Return the [X, Y] coordinate for the center point of the cell that contains the specified text.  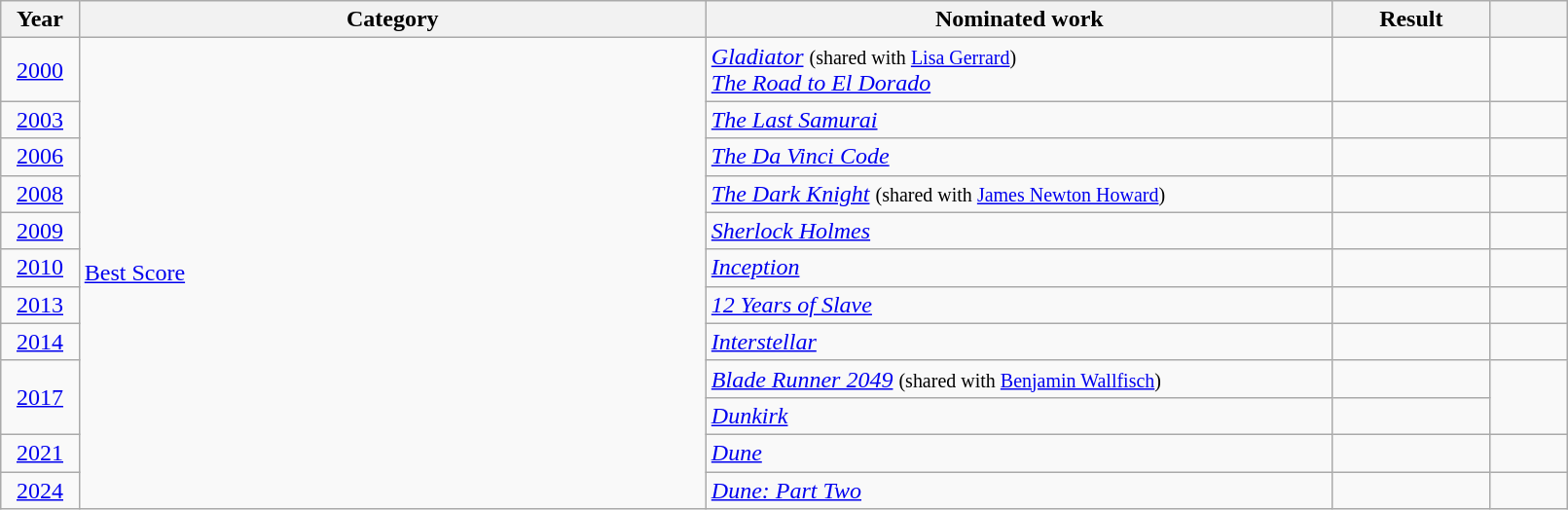
Result [1411, 19]
12 Years of Slave [1019, 305]
Year [40, 19]
2006 [40, 157]
Sherlock Holmes [1019, 231]
Interstellar [1019, 342]
Dunkirk [1019, 416]
2003 [40, 120]
Best Score [392, 273]
The Dark Knight (shared with James Newton Howard) [1019, 194]
2017 [40, 397]
2008 [40, 194]
2014 [40, 342]
2024 [40, 490]
Dune [1019, 453]
Category [392, 19]
Dune: Part Two [1019, 490]
2009 [40, 231]
Nominated work [1019, 19]
2000 [40, 70]
2010 [40, 268]
Gladiator (shared with Lisa Gerrard)The Road to El Dorado [1019, 70]
Inception [1019, 268]
The Da Vinci Code [1019, 157]
2021 [40, 453]
The Last Samurai [1019, 120]
2013 [40, 305]
Blade Runner 2049 (shared with Benjamin Wallfisch) [1019, 379]
